Return [X, Y] of the center of cell containing provided text 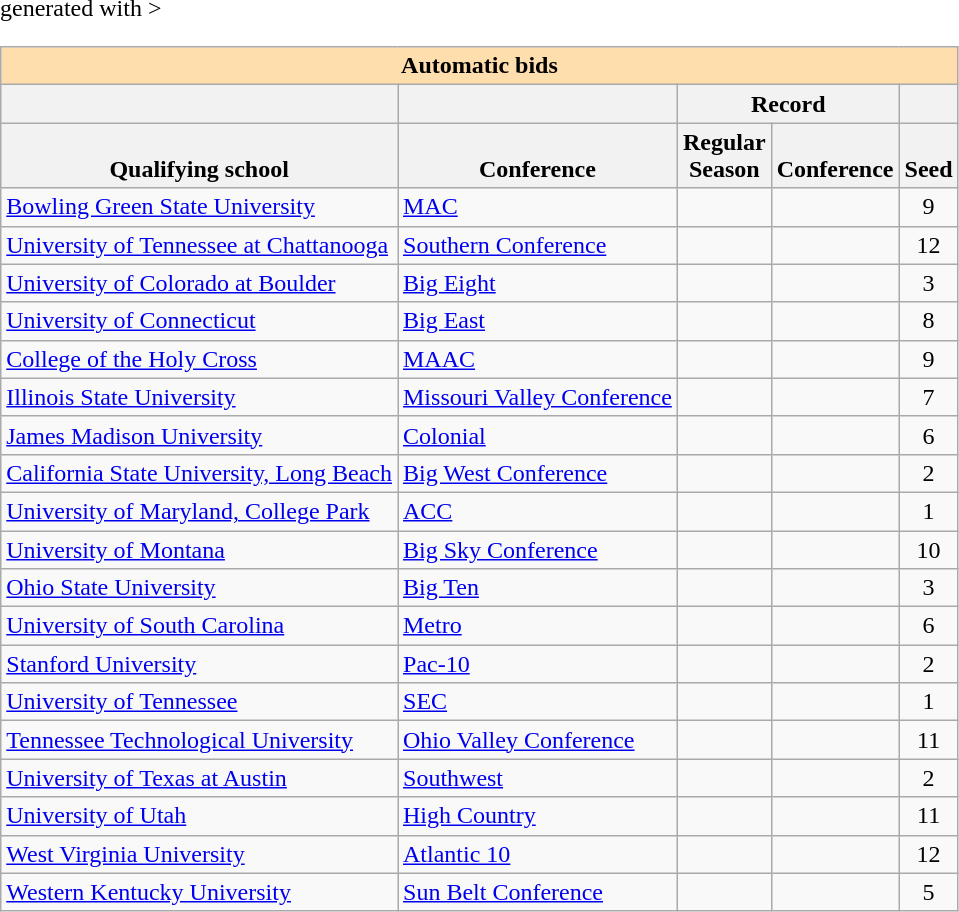
Big Ten [538, 588]
MAC [538, 207]
West Virginia University [200, 854]
MAAC [538, 359]
University of Utah [200, 816]
Big Sky Conference [538, 549]
California State University, Long Beach [200, 473]
8 [928, 321]
University of Connecticut [200, 321]
Pac-10 [538, 664]
7 [928, 397]
Record [788, 104]
Big East [538, 321]
University of Tennessee [200, 702]
Southern Conference [538, 245]
Tennessee Technological University [200, 740]
Western Kentucky University [200, 892]
Seed [928, 156]
University of Montana [200, 549]
College of the Holy Cross [200, 359]
Big Eight [538, 283]
Colonial [538, 435]
5 [928, 892]
Metro [538, 626]
Atlantic 10 [538, 854]
Sun Belt Conference [538, 892]
Big West Conference [538, 473]
Southwest [538, 778]
SEC [538, 702]
Missouri Valley Conference [538, 397]
Qualifying school [200, 156]
Ohio Valley Conference [538, 740]
ACC [538, 511]
Illinois State University [200, 397]
Bowling Green State University [200, 207]
Ohio State University [200, 588]
Automatic bids [480, 66]
High Country [538, 816]
University of Texas at Austin [200, 778]
Stanford University [200, 664]
University of Tennessee at Chattanooga [200, 245]
Regular Season [724, 156]
University of Colorado at Boulder [200, 283]
University of South Carolina [200, 626]
University of Maryland, College Park [200, 511]
James Madison University [200, 435]
10 [928, 549]
